Identify which cell holds the provided text, then report its [x, y] central coordinate. 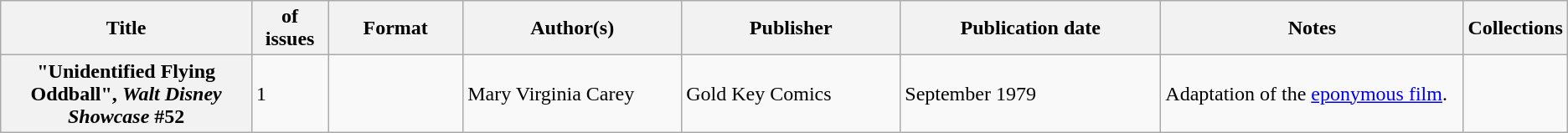
Mary Virginia Carey [573, 94]
September 1979 [1030, 94]
of issues [290, 28]
Adaptation of the eponymous film. [1312, 94]
Author(s) [573, 28]
Notes [1312, 28]
Gold Key Comics [791, 94]
Publisher [791, 28]
Publication date [1030, 28]
"Unidentified Flying Oddball", Walt Disney Showcase #52 [126, 94]
Collections [1515, 28]
Title [126, 28]
1 [290, 94]
Format [395, 28]
